Scan for the cell matching the given text and deliver its [X, Y] coordinate at center. 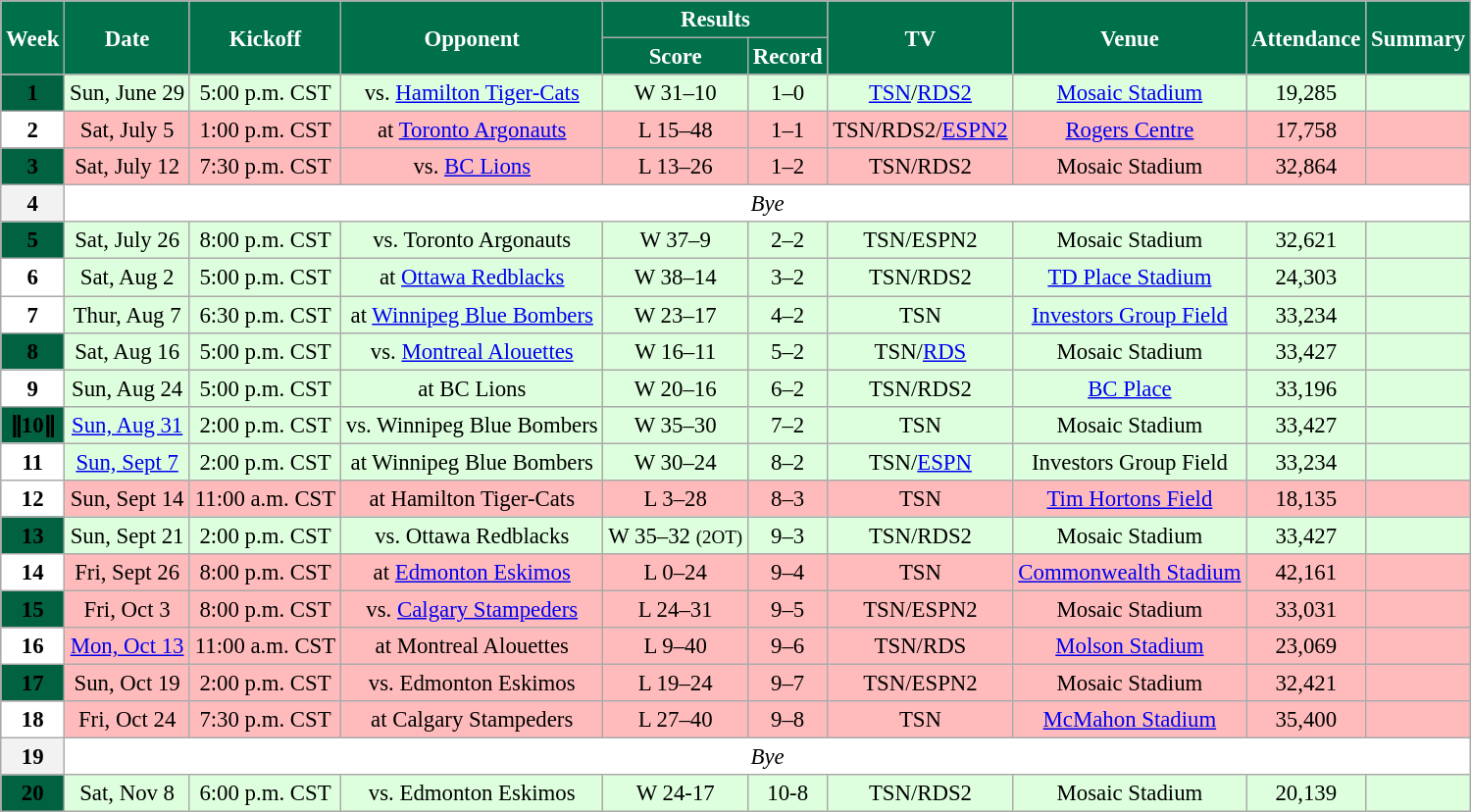
Venue [1130, 37]
vs. Winnipeg Blue Bombers [473, 425]
L 13–26 [675, 167]
3 [33, 167]
8–2 [786, 462]
at Montreal Alouettes [473, 646]
Sun, Aug 31 [127, 425]
W 35–30 [675, 425]
9–7 [786, 684]
at Edmonton Eskimos [473, 573]
Sat, Aug 2 [127, 278]
Sat, July 12 [127, 167]
42,161 [1306, 573]
12 [33, 499]
4–2 [786, 315]
W 20–16 [675, 388]
20,139 [1306, 793]
Sun, Sept 14 [127, 499]
13 [33, 535]
24,303 [1306, 278]
19,285 [1306, 93]
at BC Lions [473, 388]
15 [33, 609]
ǁ10ǁ [33, 425]
W 31–10 [675, 93]
17,758 [1306, 130]
1–2 [786, 167]
at Toronto Argonauts [473, 130]
7–2 [786, 425]
8–3 [786, 499]
35,400 [1306, 720]
4 [33, 204]
vs. Ottawa Redblacks [473, 535]
vs. BC Lions [473, 167]
L 27–40 [675, 720]
20 [33, 793]
Results [716, 20]
Sat, Aug 16 [127, 351]
Fri, Sept 26 [127, 573]
9–6 [786, 646]
2–2 [786, 240]
Fri, Oct 3 [127, 609]
W 37–9 [675, 240]
TSN/ESPN [920, 462]
18,135 [1306, 499]
Attendance [1306, 37]
1 [33, 93]
at Calgary Stampeders [473, 720]
9–3 [786, 535]
at Hamilton Tiger-Cats [473, 499]
Record [786, 57]
7 [33, 315]
Week [33, 37]
17 [33, 684]
8 [33, 351]
vs. Toronto Argonauts [473, 240]
L 24–31 [675, 609]
Mon, Oct 13 [127, 646]
14 [33, 573]
2 [33, 130]
19 [33, 757]
Sun, Aug 24 [127, 388]
L 3–28 [675, 499]
9–4 [786, 573]
33,031 [1306, 609]
Rogers Centre [1130, 130]
Molson Stadium [1130, 646]
L 15–48 [675, 130]
6:00 p.m. CST [265, 793]
W 30–24 [675, 462]
3–2 [786, 278]
vs. Calgary Stampeders [473, 609]
32,864 [1306, 167]
TV [920, 37]
Opponent [473, 37]
Sun, June 29 [127, 93]
Sun, Sept 21 [127, 535]
W 24-17 [675, 793]
16 [33, 646]
11 [33, 462]
33,196 [1306, 388]
Sun, Sept 7 [127, 462]
Sat, July 5 [127, 130]
5–2 [786, 351]
6:30 p.m. CST [265, 315]
23,069 [1306, 646]
Date [127, 37]
TSN/RDS2/ESPN2 [920, 130]
Commonwealth Stadium [1130, 573]
32,621 [1306, 240]
9–5 [786, 609]
L 0–24 [675, 573]
Fri, Oct 24 [127, 720]
Sun, Oct 19 [127, 684]
1:00 p.m. CST [265, 130]
Sat, July 26 [127, 240]
Score [675, 57]
1–1 [786, 130]
W 35–32 (2OT) [675, 535]
1–0 [786, 93]
10-8 [786, 793]
Summary [1418, 37]
Sat, Nov 8 [127, 793]
Tim Hortons Field [1130, 499]
Kickoff [265, 37]
9 [33, 388]
McMahon Stadium [1130, 720]
TD Place Stadium [1130, 278]
at Ottawa Redblacks [473, 278]
5 [33, 240]
vs. Hamilton Tiger-Cats [473, 93]
L 9–40 [675, 646]
W 16–11 [675, 351]
9–8 [786, 720]
vs. Montreal Alouettes [473, 351]
18 [33, 720]
BC Place [1130, 388]
W 38–14 [675, 278]
W 23–17 [675, 315]
L 19–24 [675, 684]
6 [33, 278]
32,421 [1306, 684]
Thur, Aug 7 [127, 315]
6–2 [786, 388]
